Provide the [x, y] coordinate of the cell's center where the given text is located.  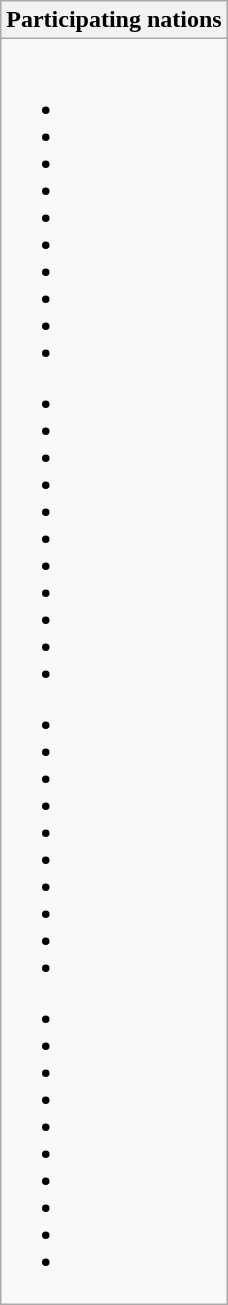
Participating nations [114, 20]
